Extract the [x, y] coordinate from the center of the cell holding the provided text.  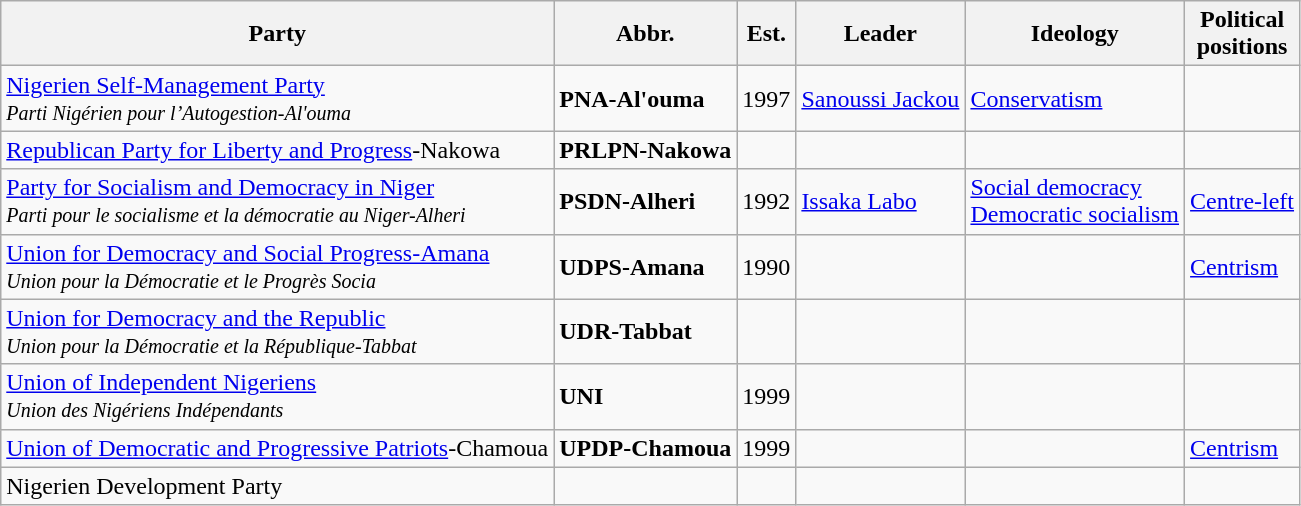
PRLPN-Nakowa [646, 150]
1992 [766, 202]
Party [278, 34]
Union of Independent NigeriensUnion des Nigériens Indépendants [278, 396]
PSDN-Alheri [646, 202]
1997 [766, 98]
Union for Democracy and the RepublicUnion pour la Démocratie et la République-Tabbat [278, 332]
Ideology [1075, 34]
Sanoussi Jackou [880, 98]
Leader [880, 34]
UDR-Tabbat [646, 332]
Nigerien Self-Management PartyParti Nigérien pour l’Autogestion-Al'ouma [278, 98]
Social democracyDemocratic socialism [1075, 202]
Est. [766, 34]
Conservatism [1075, 98]
PNA-Al'ouma [646, 98]
Union of Democratic and Progressive Patriots-Chamoua [278, 448]
UDPS-Amana [646, 266]
Issaka Labo [880, 202]
Nigerien Development Party [278, 486]
UPDP-Chamoua [646, 448]
Centre-left [1242, 202]
Politicalpositions [1242, 34]
UNI [646, 396]
Party for Socialism and Democracy in NigerParti pour le socialisme et la démocratie au Niger-Alheri [278, 202]
Union for Democracy and Social Progress-AmanaUnion pour la Démocratie et le Progrès Socia [278, 266]
Republican Party for Liberty and Progress-Nakowa [278, 150]
Abbr. [646, 34]
1990 [766, 266]
